Detect which cell encompasses the target text, then output its [x, y] center coordinate. 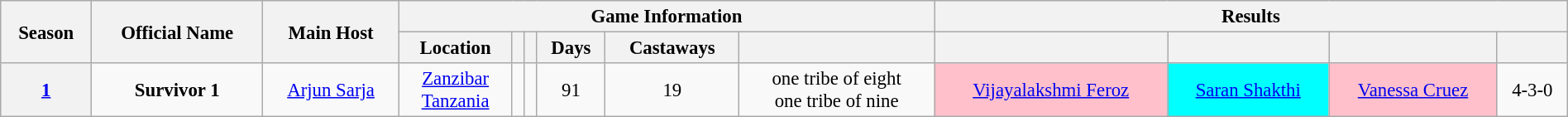
Main Host [331, 32]
Game Information [667, 17]
Location [455, 48]
91 [571, 90]
Arjun Sarja [331, 90]
Vanessa Cruez [1413, 90]
Days [571, 48]
Vijayalakshmi Feroz [1051, 90]
Results [1251, 17]
one tribe of eightone tribe of nine [837, 90]
Zanzibar Tanzania [455, 90]
Saran Shakthi [1249, 90]
4-3-0 [1532, 90]
Official Name [177, 32]
19 [672, 90]
Survivor 1 [177, 90]
1 [46, 90]
Castaways [672, 48]
Season [46, 32]
